Provide the [X, Y] coordinate of the cell's center where the given text is located.  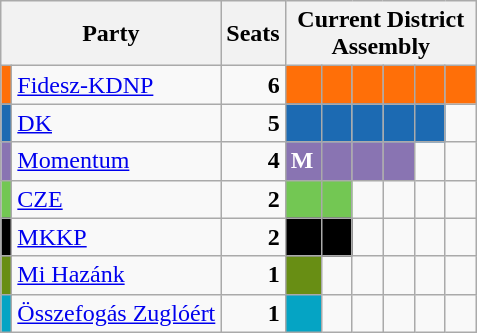
Mi Hazánk [116, 275]
4 [253, 161]
Fidesz-KDNP [116, 85]
DK [116, 123]
5 [253, 123]
MKKP [116, 237]
Összefogás Zuglóért [116, 313]
CZE [116, 199]
Seats [253, 34]
M [303, 161]
6 [253, 85]
Momentum [116, 161]
Current District Assembly [380, 34]
Party [111, 34]
